For the text-containing cell, return its midpoint in (x, y) coordinate format. 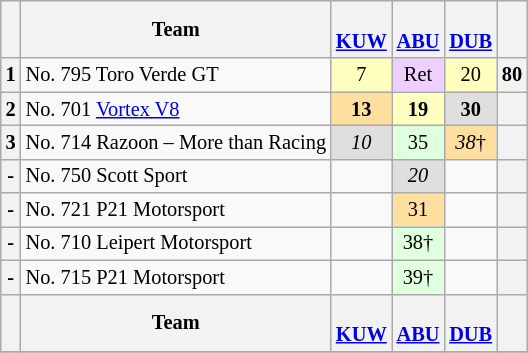
31 (418, 210)
No. 714 Razoon – More than Racing (176, 142)
No. 701 Vortex V8 (176, 109)
35 (418, 142)
30 (470, 109)
No. 750 Scott Sport (176, 176)
No. 710 Leipert Motorsport (176, 243)
No. 721 P21 Motorsport (176, 210)
19 (418, 109)
13 (362, 109)
3 (11, 142)
2 (11, 109)
39† (418, 277)
1 (11, 75)
Ret (418, 75)
7 (362, 75)
No. 715 P21 Motorsport (176, 277)
80 (512, 75)
10 (362, 142)
No. 795 Toro Verde GT (176, 75)
